Provide the [x, y] coordinate of the cell's center where the given text is located.  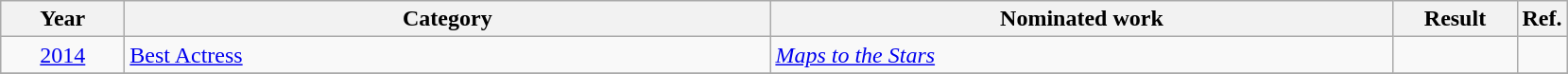
Year [62, 19]
Result [1456, 19]
Maps to the Stars [1081, 55]
Ref. [1542, 19]
Category [448, 19]
Best Actress [448, 55]
2014 [62, 55]
Nominated work [1081, 19]
